Find where the given text appears and provide that cell's center as (X, Y) coordinate. 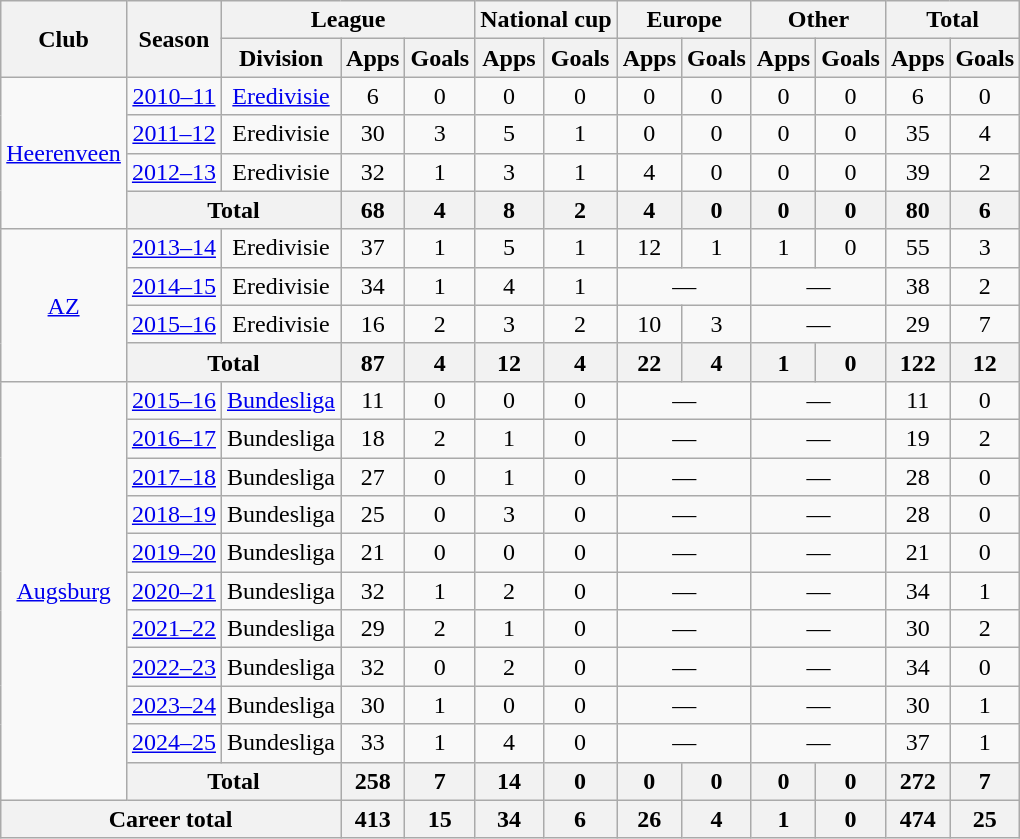
10 (649, 324)
Season (174, 39)
68 (373, 210)
38 (917, 286)
2013–14 (174, 248)
413 (373, 819)
Augsburg (64, 590)
87 (373, 362)
2017–18 (174, 477)
Other (818, 20)
2011–12 (174, 134)
2024–25 (174, 743)
2019–20 (174, 553)
8 (509, 210)
272 (917, 781)
15 (440, 819)
2023–24 (174, 705)
2014–15 (174, 286)
55 (917, 248)
27 (373, 477)
League (348, 20)
22 (649, 362)
80 (917, 210)
16 (373, 324)
2020–21 (174, 591)
19 (917, 438)
2022–23 (174, 667)
14 (509, 781)
26 (649, 819)
122 (917, 362)
AZ (64, 305)
Europe (684, 20)
39 (917, 172)
2016–17 (174, 438)
2010–11 (174, 96)
18 (373, 438)
Career total (171, 819)
2018–19 (174, 515)
National cup (546, 20)
Heerenveen (64, 153)
474 (917, 819)
33 (373, 743)
35 (917, 134)
2021–22 (174, 629)
Division (280, 58)
2012–13 (174, 172)
Club (64, 39)
258 (373, 781)
